Output the (X, Y) coordinate of the center of the cell containing the given text.  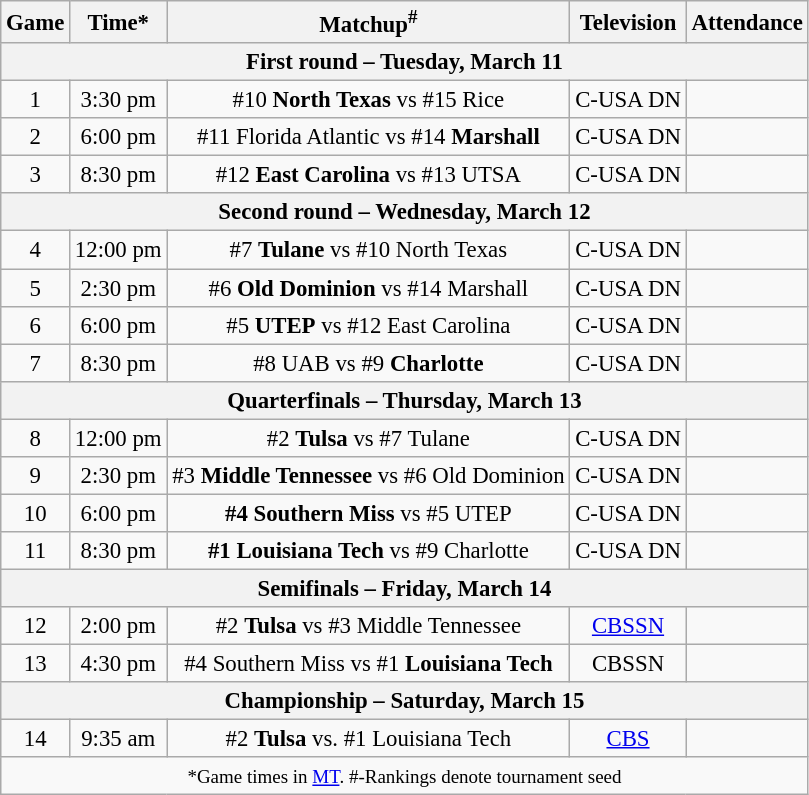
#4 Southern Miss vs #5 UTEP (368, 513)
Semifinals – Friday, March 14 (404, 588)
Game (36, 22)
Television (628, 22)
#3 Middle Tennessee vs #6 Old Dominion (368, 476)
#2 Tulsa vs #7 Tulane (368, 438)
9 (36, 476)
#11 Florida Atlantic vs #14 Marshall (368, 137)
Second round – Wednesday, March 12 (404, 213)
Time* (118, 22)
3:30 pm (118, 100)
#8 UAB vs #9 Charlotte (368, 363)
7 (36, 363)
#6 Old Dominion vs #14 Marshall (368, 288)
#1 Louisiana Tech vs #9 Charlotte (368, 551)
10 (36, 513)
*Game times in MT. #-Rankings denote tournament seed (404, 776)
#12 East Carolina vs #13 UTSA (368, 175)
4 (36, 250)
#4 Southern Miss vs #1 Louisiana Tech (368, 664)
12 (36, 626)
#7 Tulane vs #10 North Texas (368, 250)
8 (36, 438)
14 (36, 739)
First round – Tuesday, March 11 (404, 62)
Attendance (747, 22)
4:30 pm (118, 664)
Matchup# (368, 22)
13 (36, 664)
2 (36, 137)
Quarterfinals – Thursday, March 13 (404, 400)
#5 UTEP vs #12 East Carolina (368, 325)
#2 Tulsa vs. #1 Louisiana Tech (368, 739)
#10 North Texas vs #15 Rice (368, 100)
#2 Tulsa vs #3 Middle Tennessee (368, 626)
3 (36, 175)
CBS (628, 739)
5 (36, 288)
11 (36, 551)
9:35 am (118, 739)
6 (36, 325)
1 (36, 100)
Championship – Saturday, March 15 (404, 701)
2:00 pm (118, 626)
